From the cell containing the given text, extract its center point as (x, y) coordinate. 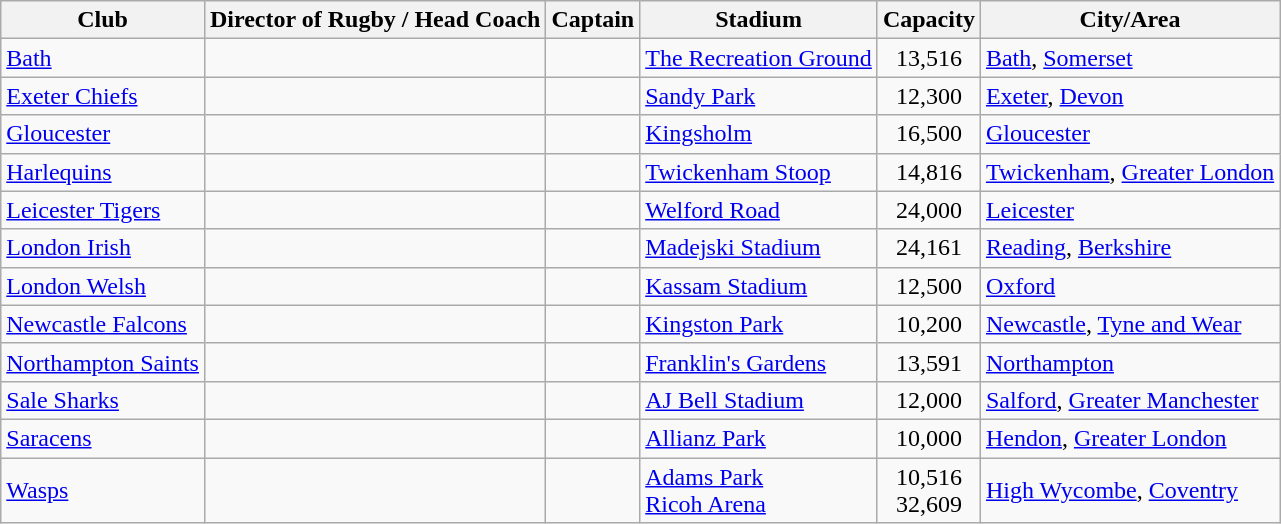
Saracens (103, 438)
Leicester Tigers (103, 210)
Adams ParkRicoh Arena (759, 490)
Club (103, 20)
Exeter Chiefs (103, 96)
12,300 (928, 96)
Bath (103, 58)
Kingsholm (759, 134)
Bath, Somerset (1130, 58)
Exeter, Devon (1130, 96)
Kingston Park (759, 324)
Leicester (1130, 210)
Newcastle, Tyne and Wear (1130, 324)
Madejski Stadium (759, 248)
Welford Road (759, 210)
Oxford (1130, 286)
10,000 (928, 438)
13,516 (928, 58)
Twickenham Stoop (759, 172)
Northampton Saints (103, 362)
Sandy Park (759, 96)
12,000 (928, 400)
14,816 (928, 172)
10,51632,609 (928, 490)
16,500 (928, 134)
Wasps (103, 490)
London Irish (103, 248)
13,591 (928, 362)
AJ Bell Stadium (759, 400)
Hendon, Greater London (1130, 438)
Allianz Park (759, 438)
Harlequins (103, 172)
The Recreation Ground (759, 58)
Kassam Stadium (759, 286)
Stadium (759, 20)
24,000 (928, 210)
Sale Sharks (103, 400)
Twickenham, Greater London (1130, 172)
Northampton (1130, 362)
24,161 (928, 248)
Captain (593, 20)
Director of Rugby / Head Coach (374, 20)
Salford, Greater Manchester (1130, 400)
City/Area (1130, 20)
High Wycombe, Coventry (1130, 490)
Capacity (928, 20)
Newcastle Falcons (103, 324)
Franklin's Gardens (759, 362)
London Welsh (103, 286)
10,200 (928, 324)
12,500 (928, 286)
Reading, Berkshire (1130, 248)
